Output the [x, y] coordinate of the center of the cell containing the given text.  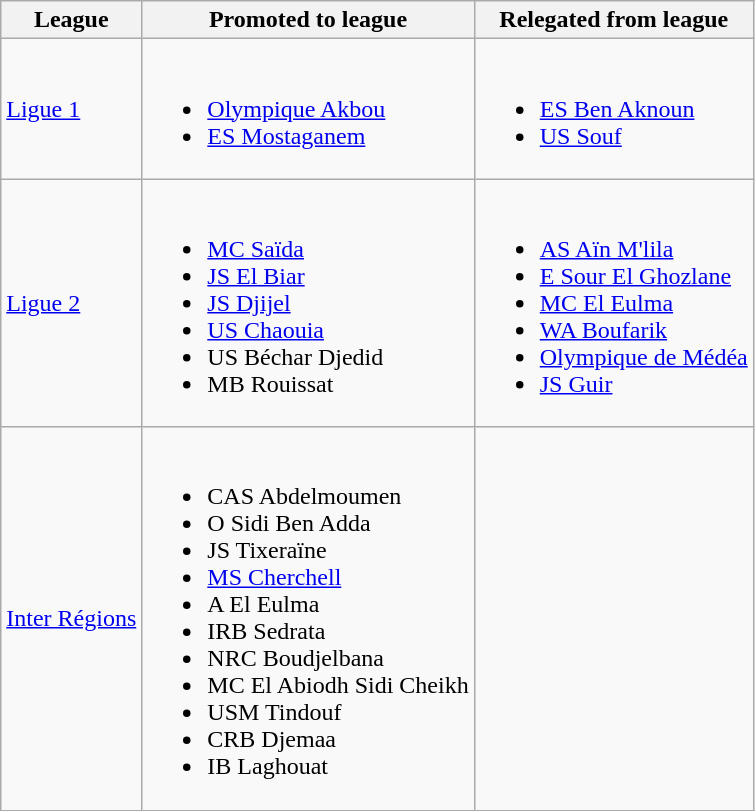
Promoted to league [308, 20]
Ligue 1 [72, 109]
Relegated from league [614, 20]
Inter Régions [72, 618]
Olympique AkbouES Mostaganem [308, 109]
MC SaïdaJS El BiarJS DjijelUS ChaouiaUS Béchar DjedidMB Rouissat [308, 303]
AS Aïn M'lilaE Sour El GhozlaneMC El EulmaWA BoufarikOlympique de MédéaJS Guir [614, 303]
League [72, 20]
CAS AbdelmoumenO Sidi Ben AddaJS TixeraïneMS CherchellA El EulmaIRB SedrataNRC BoudjelbanaMC El Abiodh Sidi CheikhUSM TindoufCRB DjemaaIB Laghouat [308, 618]
Ligue 2 [72, 303]
ES Ben AknounUS Souf [614, 109]
